For the text-containing cell, return its midpoint in [X, Y] coordinate format. 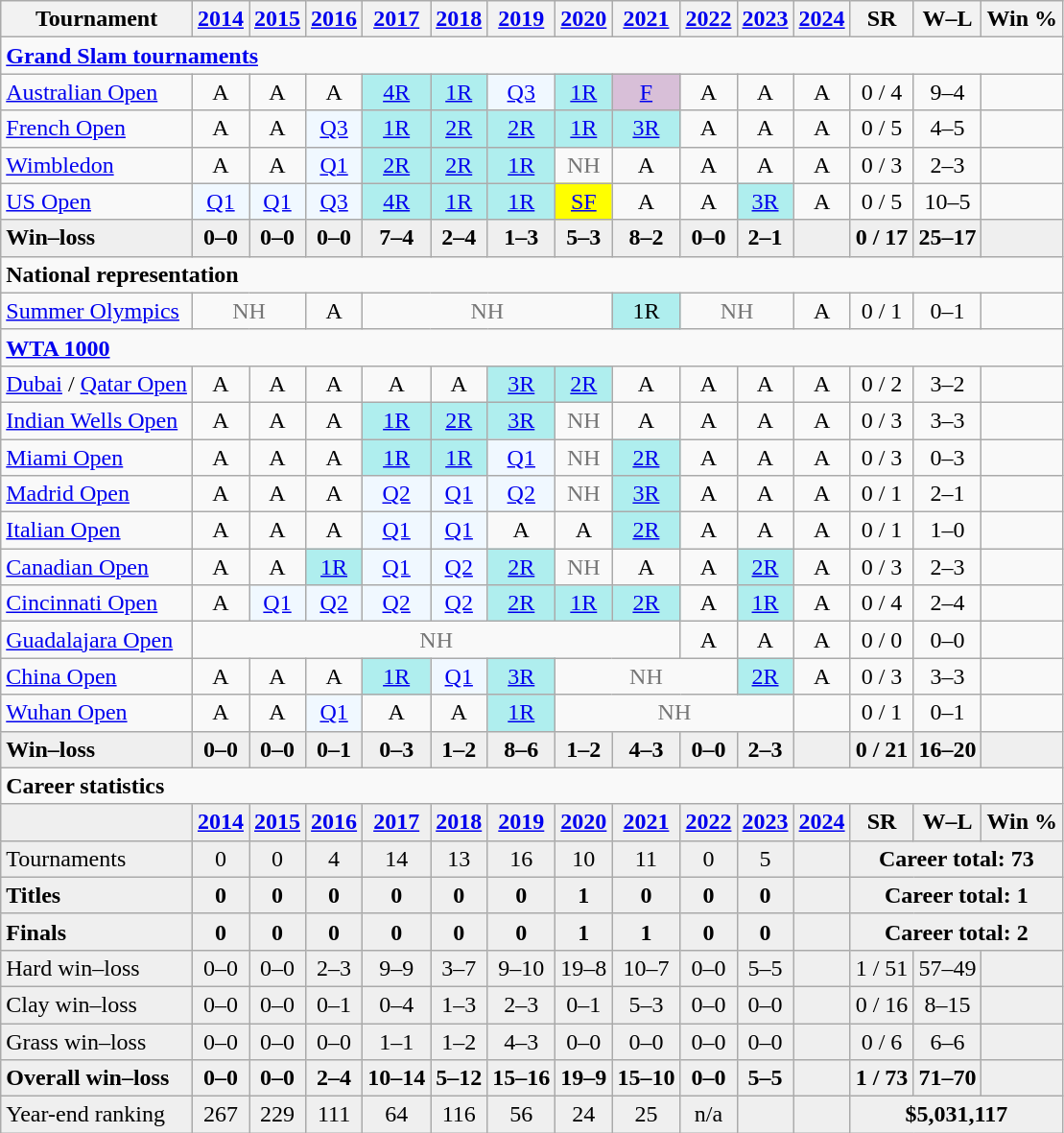
Wuhan Open [97, 713]
0 / 6 [882, 1041]
10–5 [948, 201]
n/a [708, 1115]
24 [583, 1115]
F [647, 92]
16–20 [948, 749]
Australian Open [97, 92]
3–2 [948, 384]
267 [221, 1115]
Canadian Open [97, 567]
Overall win–loss [97, 1078]
Tournament [97, 19]
0 / 0 [882, 640]
0 / 16 [882, 1004]
56 [522, 1115]
64 [397, 1115]
10 [583, 859]
0–4 [397, 1004]
Hard win–loss [97, 968]
Cincinnati Open [97, 603]
9–4 [948, 92]
Finals [97, 932]
116 [459, 1115]
Guadalajara Open [97, 640]
6–6 [948, 1041]
10–14 [397, 1078]
7–4 [397, 238]
111 [334, 1115]
China Open [97, 676]
19–8 [583, 968]
Grass win–loss [97, 1041]
Year-end ranking [97, 1115]
11 [647, 859]
Madrid Open [97, 494]
Indian Wells Open [97, 420]
9–9 [397, 968]
Career total: 73 [956, 859]
Clay win–loss [97, 1004]
5–12 [459, 1078]
71–70 [948, 1078]
19–9 [583, 1078]
8–6 [522, 749]
Tournaments [97, 859]
16 [522, 859]
1 / 51 [882, 968]
1 / 73 [882, 1078]
4–5 [948, 129]
57–49 [948, 968]
25–17 [948, 238]
1–0 [948, 531]
Italian Open [97, 531]
1–1 [397, 1041]
Dubai / Qatar Open [97, 384]
Titles [97, 895]
Career statistics [532, 786]
229 [278, 1115]
10–7 [647, 968]
13 [459, 859]
Miami Open [97, 458]
Career total: 2 [956, 932]
Grand Slam tournaments [532, 56]
National representation [532, 274]
8–2 [647, 238]
0 / 17 [882, 238]
14 [397, 859]
French Open [97, 129]
8–15 [948, 1004]
SF [583, 201]
3–7 [459, 968]
US Open [97, 201]
9–10 [522, 968]
$5,031,117 [956, 1115]
15–10 [647, 1078]
WTA 1000 [532, 347]
Summer Olympics [97, 311]
Career total: 1 [956, 895]
15–16 [522, 1078]
Wimbledon [97, 165]
4 [334, 859]
5 [766, 859]
0 / 21 [882, 749]
0 / 2 [882, 384]
25 [647, 1115]
